Capture the cell that displays the provided text and extract its [X, Y] central coordinate. 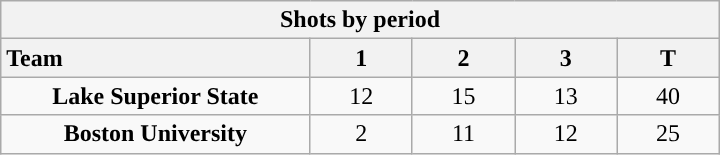
11 [463, 134]
T [668, 58]
3 [566, 58]
Lake Superior State [156, 96]
13 [566, 96]
25 [668, 134]
40 [668, 96]
Shots by period [360, 20]
1 [361, 58]
15 [463, 96]
Boston University [156, 134]
Team [156, 58]
